Pinpoint the cell where the given text exists, returning its [X, Y] midpoint coordinate. 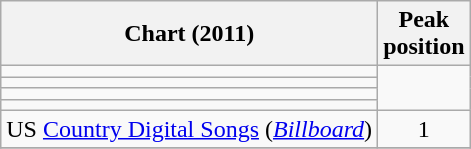
Peakposition [424, 34]
US Country Digital Songs (Billboard) [190, 129]
1 [424, 129]
Chart (2011) [190, 34]
